Pinpoint the cell where the given text exists, returning its (x, y) midpoint coordinate. 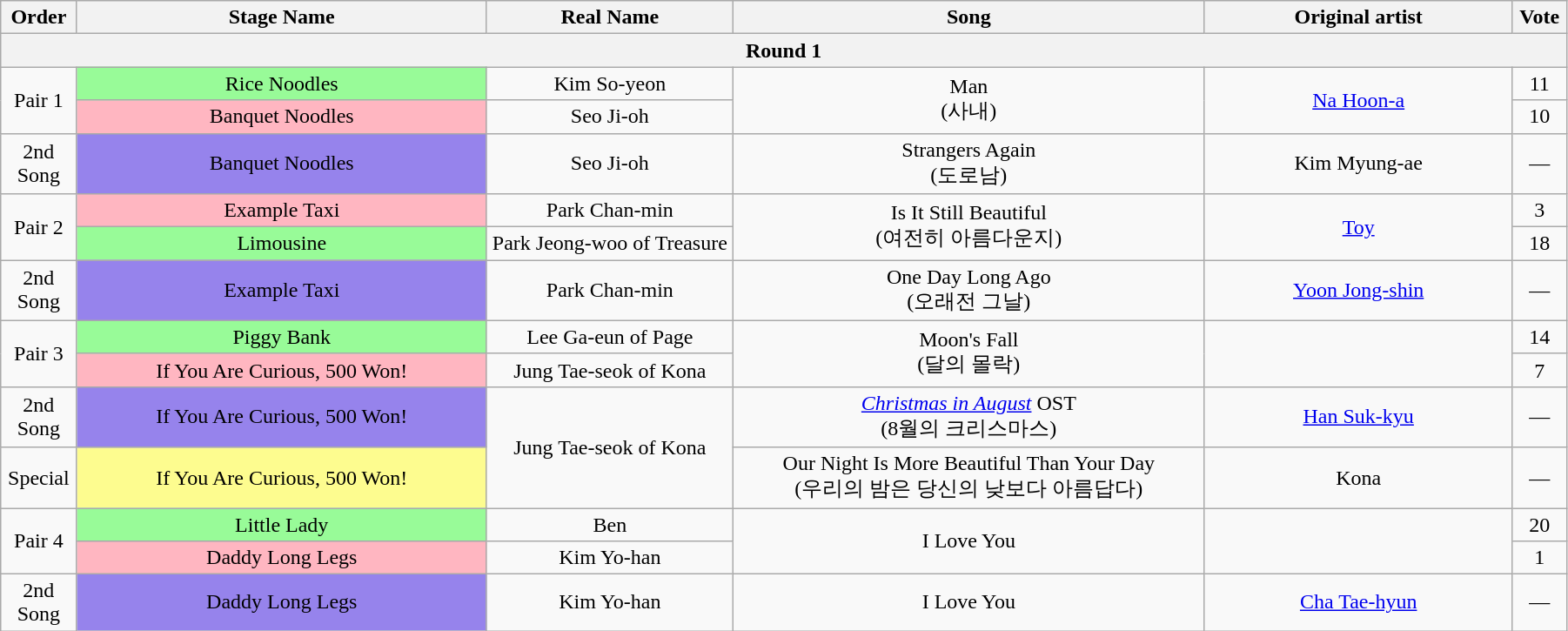
Kona (1358, 478)
10 (1539, 117)
Park Jeong-woo of Treasure (609, 244)
11 (1539, 84)
Kim Myung-ae (1358, 164)
Song (968, 17)
Limousine (282, 244)
Pair 4 (38, 541)
1 (1539, 558)
Christmas in August OST(8월의 크리스마스) (968, 417)
One Day Long Ago(오래전 그날) (968, 291)
Pair 1 (38, 100)
Yoon Jong-shin (1358, 291)
Han Suk-kyu (1358, 417)
Our Night Is More Beautiful Than Your Day(우리의 밤은 당신의 낮보다 아름답다) (968, 478)
Kim So-yeon (609, 84)
Cha Tae-hyun (1358, 602)
Round 1 (784, 50)
Pair 2 (38, 227)
Moon's Fall(달의 몰락) (968, 353)
18 (1539, 244)
Order (38, 17)
Vote (1539, 17)
3 (1539, 211)
Rice Noodles (282, 84)
Stage Name (282, 17)
Special (38, 478)
Toy (1358, 227)
7 (1539, 370)
Ben (609, 525)
Na Hoon-a (1358, 100)
Real Name (609, 17)
Lee Ga-eun of Page (609, 337)
Is It Still Beautiful(여전히 아름다운지) (968, 227)
20 (1539, 525)
Strangers Again(도로남) (968, 164)
Man(사내) (968, 100)
Pair 3 (38, 353)
14 (1539, 337)
Little Lady (282, 525)
Piggy Bank (282, 337)
Original artist (1358, 17)
